Find where the given text appears and provide that cell's center as (X, Y) coordinate. 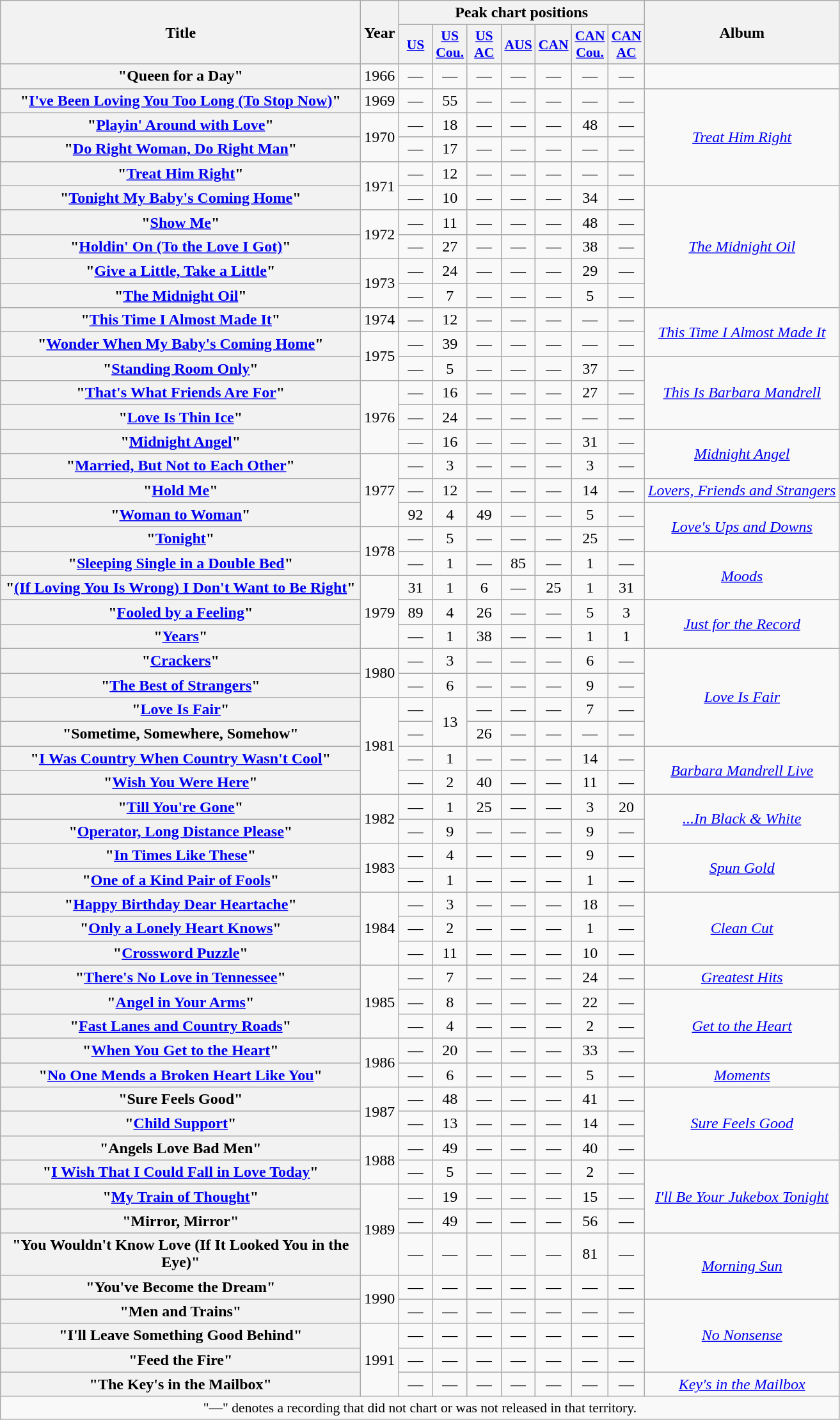
Lovers, Friends and Strangers (742, 490)
1990 (380, 1299)
"Give a Little, Take a Little" (180, 271)
"Show Me" (180, 222)
Barbara Mandrell Live (742, 770)
1972 (380, 234)
Morning Sun (742, 1266)
"My Train of Thought" (180, 1197)
"Fooled by a Feeling" (180, 612)
1984 (380, 929)
1982 (380, 819)
CANAC (627, 45)
Treat Him Right (742, 137)
Spun Gold (742, 868)
"Crossword Puzzle" (180, 953)
Clean Cut (742, 929)
"Midnight Angel" (180, 442)
"Married, But Not to Each Other" (180, 466)
"Mirror, Mirror" (180, 1221)
17 (450, 149)
"Years" (180, 636)
"Wonder When My Baby's Coming Home" (180, 344)
"Happy Birthday Dear Heartache" (180, 904)
Get to the Heart (742, 1026)
I'll Be Your Jukebox Tonight (742, 1197)
1991 (380, 1360)
The Midnight Oil (742, 246)
...In Black & White (742, 819)
Midnight Angel (742, 454)
"Crackers" (180, 660)
USAC (484, 45)
1987 (380, 1112)
1975 (380, 356)
1985 (380, 1001)
"Men and Trains" (180, 1311)
"Fast Lanes and Country Roads" (180, 1026)
"Queen for a Day" (180, 76)
34 (590, 198)
81 (590, 1254)
89 (416, 612)
Album (742, 32)
"One of a Kind Pair of Fools" (180, 880)
US (416, 45)
"Playin' Around with Love" (180, 125)
No Nonsense (742, 1336)
"Do Right Woman, Do Right Man" (180, 149)
"Love Is Thin Ice" (180, 417)
"Love Is Fair" (180, 710)
Greatest Hits (742, 977)
1974 (380, 320)
1977 (380, 490)
55 (450, 100)
22 (590, 1001)
"Sure Feels Good" (180, 1099)
This Time I Almost Made It (742, 332)
1980 (380, 673)
"Tonight" (180, 539)
USCou. (450, 45)
"Operator, Long Distance Please" (180, 831)
"The Midnight Oil" (180, 295)
"The Key's in the Mailbox" (180, 1384)
Peak chart positions (522, 13)
"—" denotes a recording that did not chart or was not released in that territory. (420, 1408)
1989 (380, 1230)
33 (590, 1050)
"Child Support" (180, 1124)
39 (450, 344)
"Tonight My Baby's Coming Home" (180, 198)
"There's No Love in Tennessee" (180, 977)
"I'll Leave Something Good Behind" (180, 1336)
19 (450, 1197)
"Sometime, Somewhere, Somehow" (180, 734)
8 (450, 1001)
AUS (518, 45)
"Only a Lonely Heart Knows" (180, 929)
CAN (554, 45)
"I've Been Loving You Too Long (To Stop Now)" (180, 100)
1976 (380, 417)
"This Time I Almost Made It" (180, 320)
"Angel in Your Arms" (180, 1001)
"Angels Love Bad Men" (180, 1148)
Year (380, 32)
"I Wish That I Could Fall in Love Today" (180, 1172)
37 (590, 369)
"Woman to Woman" (180, 515)
"You've Become the Dream" (180, 1287)
"Wish You Were Here" (180, 783)
1973 (380, 283)
"Treat Him Right" (180, 173)
1978 (380, 551)
1966 (380, 76)
"Standing Room Only" (180, 369)
CANCou. (590, 45)
1979 (380, 612)
"Till You're Gone" (180, 807)
"In Times Like These" (180, 856)
85 (518, 563)
1969 (380, 100)
Sure Feels Good (742, 1124)
This Is Barbara Mandrell (742, 393)
1970 (380, 137)
"You Wouldn't Know Love (If It Looked You in theEye)" (180, 1254)
56 (590, 1221)
"Sleeping Single in a Double Bed" (180, 563)
"I Was Country When Country Wasn't Cool" (180, 758)
"The Best of Strangers" (180, 685)
Key's in the Mailbox (742, 1384)
1988 (380, 1160)
"Holdin' On (To the Love I Got)" (180, 246)
Moods (742, 575)
1981 (380, 746)
"Hold Me" (180, 490)
Moments (742, 1074)
1971 (380, 186)
Title (180, 32)
Love Is Fair (742, 697)
"No One Mends a Broken Heart Like You" (180, 1074)
"(If Loving You Is Wrong) I Don't Want to Be Right" (180, 587)
1986 (380, 1062)
92 (416, 515)
Love's Ups and Downs (742, 527)
"That's What Friends Are For" (180, 393)
15 (590, 1197)
"When You Get to the Heart" (180, 1050)
"Feed the Fire" (180, 1360)
29 (590, 271)
41 (590, 1099)
1983 (380, 868)
Just for the Record (742, 624)
